For the text-containing cell, return its midpoint in (x, y) coordinate format. 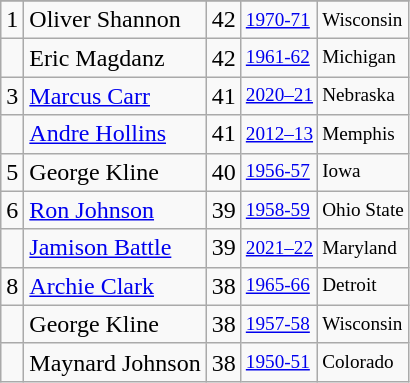
Colorado (364, 362)
2012–13 (279, 134)
Archie Clark (115, 286)
1956-57 (279, 172)
Ohio State (364, 210)
40 (224, 172)
2020–21 (279, 96)
3 (12, 96)
Maynard Johnson (115, 362)
5 (12, 172)
2021–22 (279, 248)
Eric Magdanz (115, 58)
6 (12, 210)
Iowa (364, 172)
Maryland (364, 248)
Michigan (364, 58)
Marcus Carr (115, 96)
1958-59 (279, 210)
1 (12, 20)
Memphis (364, 134)
8 (12, 286)
Nebraska (364, 96)
Detroit (364, 286)
1970-71 (279, 20)
1957-58 (279, 324)
1965-66 (279, 286)
1961-62 (279, 58)
Ron Johnson (115, 210)
Andre Hollins (115, 134)
1950-51 (279, 362)
Oliver Shannon (115, 20)
Jamison Battle (115, 248)
